Locate the cell with the specified text and output its [X, Y] center coordinate. 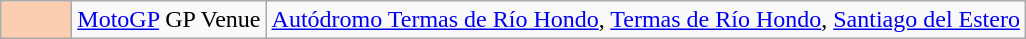
Autódromo Termas de Río Hondo, Termas de Río Hondo, Santiago del Estero [646, 20]
MotoGP GP Venue [169, 20]
